Return [X, Y] of the center of cell containing provided text 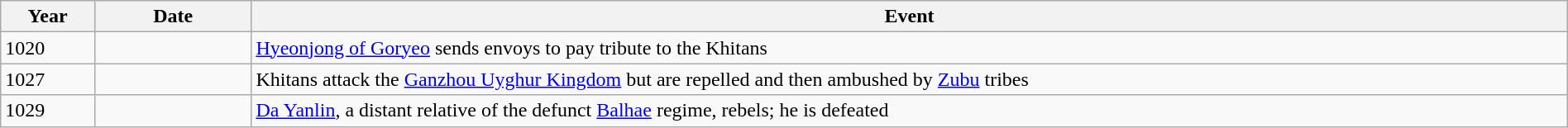
Hyeonjong of Goryeo sends envoys to pay tribute to the Khitans [910, 48]
1020 [48, 48]
Event [910, 17]
1027 [48, 79]
1029 [48, 111]
Date [172, 17]
Khitans attack the Ganzhou Uyghur Kingdom but are repelled and then ambushed by Zubu tribes [910, 79]
Year [48, 17]
Da Yanlin, a distant relative of the defunct Balhae regime, rebels; he is defeated [910, 111]
